Return the (X, Y) coordinate for the center point of the cell that contains the specified text.  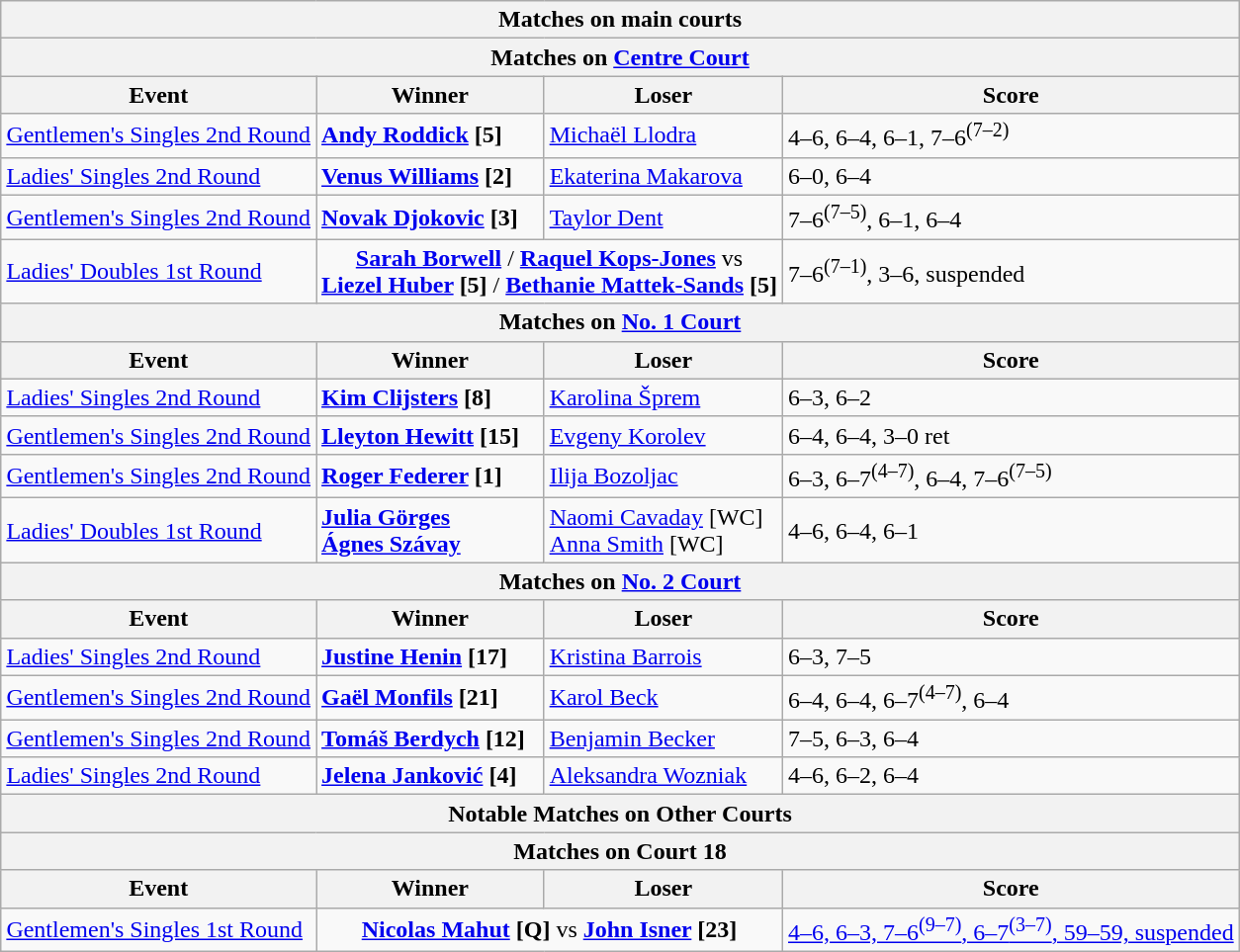
7–5, 6–3, 6–4 (1011, 738)
4–6, 6–3, 7–6(9–7), 6–7(3–7), 59–59, suspended (1011, 929)
7–6(7–1), 3–6, suspended (1011, 271)
Kristina Barrois (663, 656)
Naomi Cavaday [WC] Anna Smith [WC] (663, 530)
Venus Williams [2] (431, 176)
Lleyton Hewitt [15] (431, 435)
7–6(7–5), 6–1, 6–4 (1011, 217)
Matches on Court 18 (620, 851)
Julia Görges Ágnes Szávay (431, 530)
6–4, 6–4, 3–0 ret (1011, 435)
4–6, 6–4, 6–1 (1011, 530)
Ilija Bozoljac (663, 476)
Matches on No. 2 Court (620, 581)
Karol Beck (663, 698)
Michaël Llodra (663, 136)
6–3, 7–5 (1011, 656)
6–3, 6–2 (1011, 397)
Taylor Dent (663, 217)
Novak Djokovic [3] (431, 217)
Matches on main courts (620, 20)
4–6, 6–4, 6–1, 7–6(7–2) (1011, 136)
6–0, 6–4 (1011, 176)
4–6, 6–2, 6–4 (1011, 776)
Tomáš Berdych [12] (431, 738)
Ekaterina Makarova (663, 176)
Kim Clijsters [8] (431, 397)
Sarah Borwell / Raquel Kops-Jones vs Liezel Huber [5] / Bethanie Mattek-Sands [5] (550, 271)
6–3, 6–7(4–7), 6–4, 7–6(7–5) (1011, 476)
Matches on Centre Court (620, 57)
Notable Matches on Other Courts (620, 814)
Benjamin Becker (663, 738)
Roger Federer [1] (431, 476)
Andy Roddick [5] (431, 136)
Justine Henin [17] (431, 656)
Matches on No. 1 Court (620, 322)
Karolina Šprem (663, 397)
Evgeny Korolev (663, 435)
Jelena Janković [4] (431, 776)
Gentlemen's Singles 1st Round (158, 929)
Aleksandra Wozniak (663, 776)
6–4, 6–4, 6–7(4–7), 6–4 (1011, 698)
Nicolas Mahut [Q] vs John Isner [23] (550, 929)
Gaël Monfils [21] (431, 698)
